Identify which cell holds the provided text, then report its (X, Y) central coordinate. 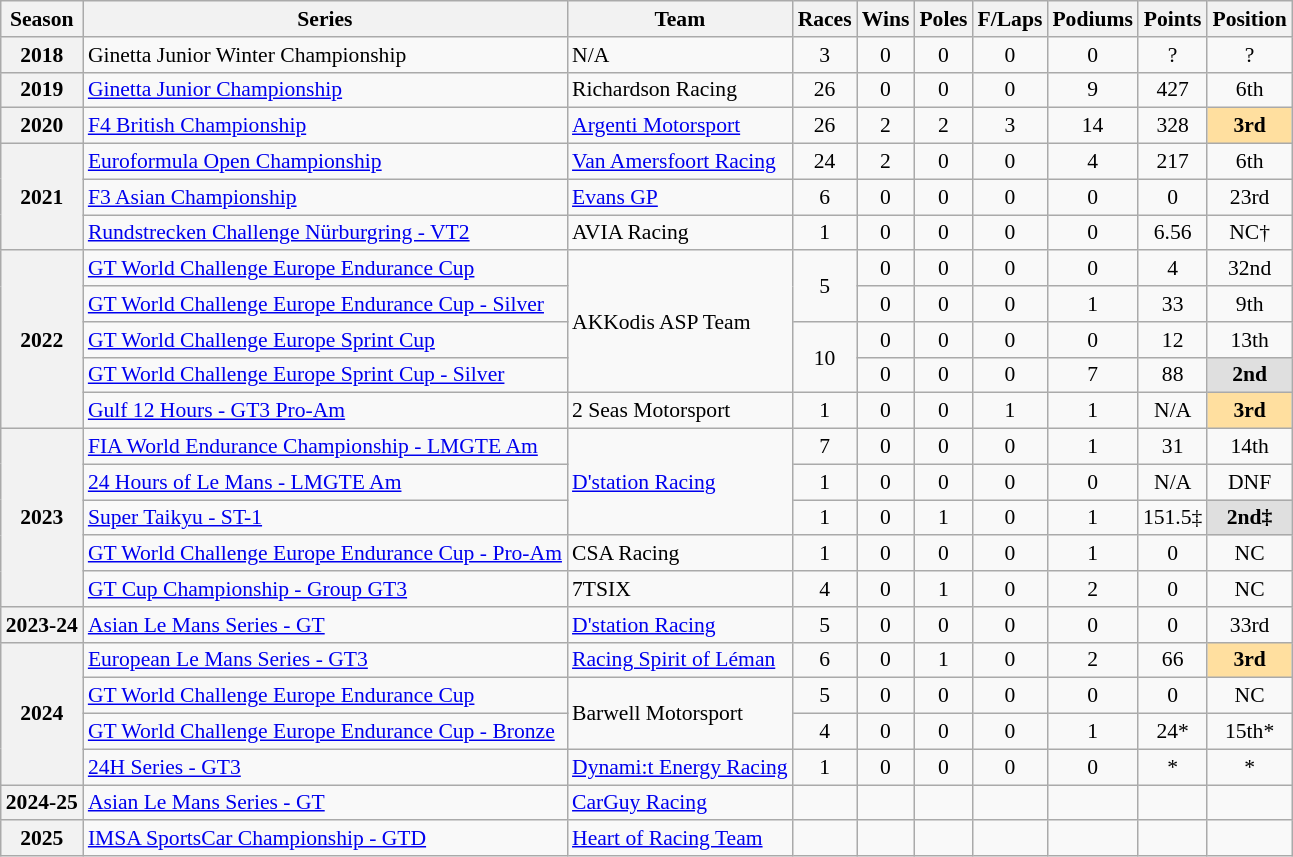
IMSA SportsCar Championship - GTD (325, 839)
Races (825, 19)
31 (1172, 447)
2020 (42, 126)
14 (1092, 126)
European Le Mans Series - GT3 (325, 660)
32nd (1249, 269)
88 (1172, 375)
GT World Challenge Europe Endurance Cup - Bronze (325, 732)
Position (1249, 19)
GT World Challenge Europe Sprint Cup (325, 340)
2022 (42, 340)
Podiums (1092, 19)
Euroformula Open Championship (325, 162)
GT Cup Championship - Group GT3 (325, 589)
F3 Asian Championship (325, 197)
328 (1172, 126)
2nd (1249, 375)
217 (1172, 162)
Dynami:t Energy Racing (680, 767)
24* (1172, 732)
14th (1249, 447)
Rundstrecken Challenge Nürburgring - VT2 (325, 233)
Evans GP (680, 197)
2023 (42, 518)
66 (1172, 660)
151.5‡ (1172, 518)
F/Laps (1010, 19)
Season (42, 19)
Richardson Racing (680, 90)
2024-25 (42, 803)
2019 (42, 90)
33 (1172, 304)
2023-24 (42, 625)
33rd (1249, 625)
12 (1172, 340)
24 (825, 162)
9 (1092, 90)
2018 (42, 55)
AVIA Racing (680, 233)
CSA Racing (680, 554)
9th (1249, 304)
GT World Challenge Europe Endurance Cup - Silver (325, 304)
Ginetta Junior Championship (325, 90)
Argenti Motorsport (680, 126)
GT World Challenge Europe Endurance Cup - Pro-Am (325, 554)
2024 (42, 713)
15th* (1249, 732)
FIA World Endurance Championship - LMGTE Am (325, 447)
Poles (943, 19)
7TSIX (680, 589)
Racing Spirit of Léman (680, 660)
2025 (42, 839)
Series (325, 19)
427 (1172, 90)
Barwell Motorsport (680, 714)
F4 British Championship (325, 126)
GT World Challenge Europe Sprint Cup - Silver (325, 375)
24 Hours of Le Mans - LMGTE Am (325, 482)
2 Seas Motorsport (680, 411)
Team (680, 19)
2nd‡ (1249, 518)
CarGuy Racing (680, 803)
24H Series - GT3 (325, 767)
6.56 (1172, 233)
Gulf 12 Hours - GT3 Pro-Am (325, 411)
NC† (1249, 233)
Ginetta Junior Winter Championship (325, 55)
10 (825, 358)
Van Amersfoort Racing (680, 162)
DNF (1249, 482)
Super Taikyu - ST-1 (325, 518)
Heart of Racing Team (680, 839)
2021 (42, 198)
23rd (1249, 197)
Wins (886, 19)
AKKodis ASP Team (680, 322)
13th (1249, 340)
Points (1172, 19)
